Provide the (X, Y) coordinate of the cell's center where the given text is located.  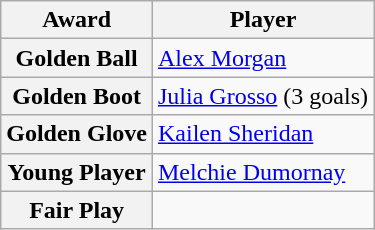
Golden Ball (77, 58)
Alex Morgan (262, 58)
Award (77, 20)
Player (262, 20)
Golden Glove (77, 134)
Fair Play (77, 210)
Young Player (77, 172)
Golden Boot (77, 96)
Melchie Dumornay (262, 172)
Kailen Sheridan (262, 134)
Julia Grosso (3 goals) (262, 96)
